Determine the [x, y] coordinate at the center of the cell enclosing the given text.  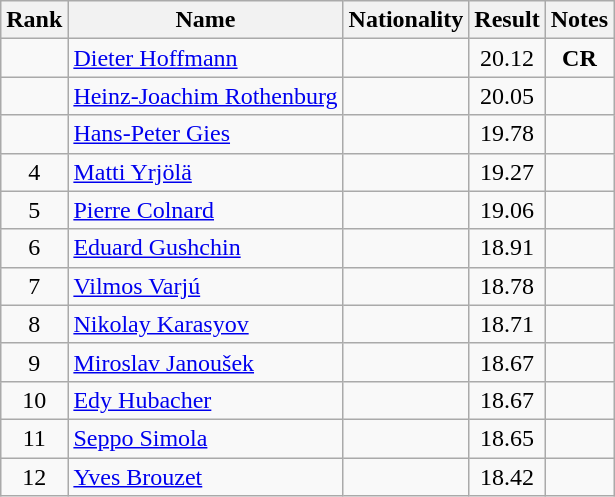
18.78 [507, 286]
18.91 [507, 248]
Dieter Hoffmann [206, 58]
9 [34, 362]
18.42 [507, 477]
5 [34, 210]
12 [34, 477]
19.27 [507, 172]
18.65 [507, 438]
6 [34, 248]
Rank [34, 20]
Heinz-Joachim Rothenburg [206, 96]
Nikolay Karasyov [206, 324]
Seppo Simola [206, 438]
Yves Brouzet [206, 477]
Edy Hubacher [206, 400]
Result [507, 20]
Notes [579, 20]
CR [579, 58]
Miroslav Janoušek [206, 362]
20.12 [507, 58]
Eduard Gushchin [206, 248]
18.71 [507, 324]
Matti Yrjölä [206, 172]
11 [34, 438]
19.06 [507, 210]
Name [206, 20]
Vilmos Varjú [206, 286]
Nationality [406, 20]
Pierre Colnard [206, 210]
7 [34, 286]
4 [34, 172]
10 [34, 400]
20.05 [507, 96]
Hans-Peter Gies [206, 134]
19.78 [507, 134]
8 [34, 324]
